Output the [x, y] coordinate of the center of the cell containing the given text.  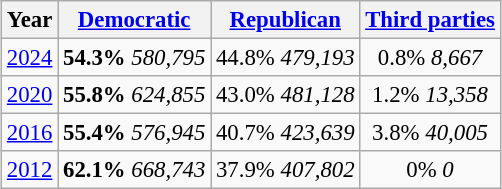
55.4% 576,945 [134, 133]
2012 [30, 170]
54.3% 580,795 [134, 58]
0.8% 8,667 [430, 58]
2016 [30, 133]
0% 0 [430, 170]
Third parties [430, 20]
Republican [286, 20]
62.1% 668,743 [134, 170]
1.2% 13,358 [430, 95]
55.8% 624,855 [134, 95]
40.7% 423,639 [286, 133]
43.0% 481,128 [286, 95]
Democratic [134, 20]
44.8% 479,193 [286, 58]
2024 [30, 58]
37.9% 407,802 [286, 170]
Year [30, 20]
3.8% 40,005 [430, 133]
2020 [30, 95]
